Output the [x, y] coordinate of the center of the cell containing the given text.  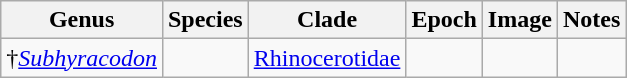
Image [520, 20]
Epoch [444, 20]
Genus [82, 20]
Species [205, 20]
Rhinocerotidae [327, 58]
†Subhyracodon [82, 58]
Notes [591, 20]
Clade [327, 20]
